Provide the [x, y] coordinate of the cell's center where the given text is located.  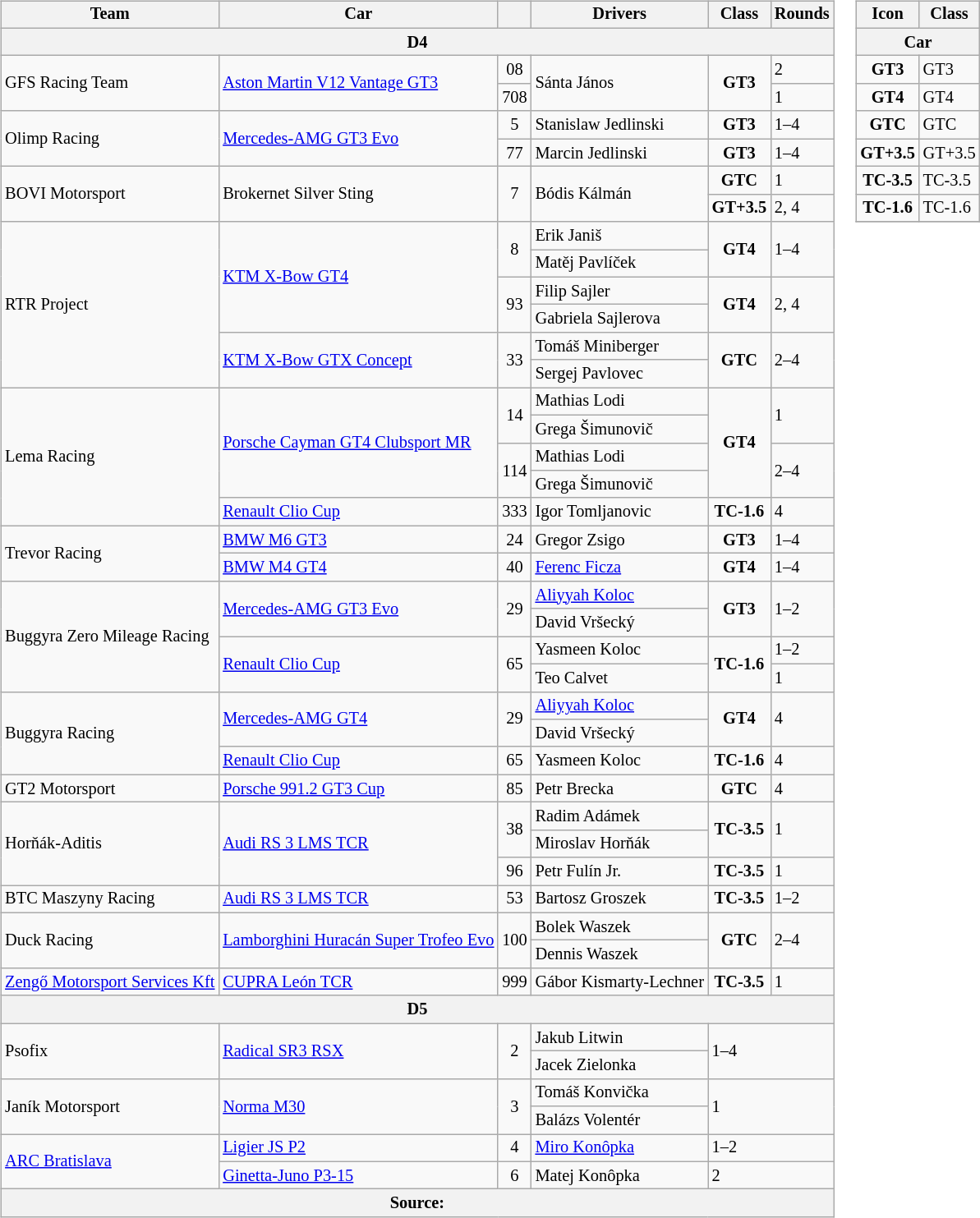
33 [514, 360]
Mercedes-AMG GT4 [358, 719]
Teo Calvet [619, 678]
ARC Bratislava [110, 1161]
Lema Racing [110, 457]
BMW M6 GT3 [358, 540]
5 [514, 125]
3 [514, 1105]
Lamborghini Huracán Super Trofeo Evo [358, 940]
Ferenc Ficza [619, 568]
GT2 Motorsport [110, 788]
Buggyra Racing [110, 733]
Rounds [802, 15]
Igor Tomljanovic [619, 512]
Aston Martin V12 Vantage GT3 [358, 84]
77 [514, 153]
8 [514, 250]
Sergej Pavlovec [619, 374]
Petr Brecka [619, 788]
Ginetta-Juno P3-15 [358, 1175]
40 [514, 568]
Porsche 991.2 GT3 Cup [358, 788]
333 [514, 512]
RTR Project [110, 305]
999 [514, 982]
14 [514, 416]
Filip Sajler [619, 291]
Psofix [110, 1051]
Icon [887, 15]
85 [514, 788]
Dennis Waszek [619, 954]
Source: [417, 1203]
Radim Adámek [619, 816]
Jacek Zielonka [619, 1065]
BTC Maszyny Racing [110, 899]
114 [514, 470]
Gregor Zsigo [619, 540]
93 [514, 304]
Team [110, 15]
KTM X-Bow GTX Concept [358, 360]
6 [514, 1175]
38 [514, 830]
Sánta János [619, 84]
KTM X-Bow GT4 [358, 278]
Tomáš Miniberger [619, 347]
Erik Janiš [619, 236]
D5 [417, 1009]
Stanislaw Jedlinski [619, 125]
Gábor Kismarty-Lechner [619, 982]
Buggyra Zero Mileage Racing [110, 636]
08 [514, 70]
24 [514, 540]
Matěj Pavlíček [619, 264]
Horňák-Aditis [110, 844]
96 [514, 871]
Bartosz Groszek [619, 899]
Radical SR3 RSX [358, 1051]
Zengő Motorsport Services Kft [110, 982]
Bolek Waszek [619, 926]
Porsche Cayman GT4 Clubsport MR [358, 444]
BOVI Motorsport [110, 194]
CUPRA León TCR [358, 982]
Miro Konôpka [619, 1148]
D4 [417, 42]
GFS Racing Team [110, 84]
53 [514, 899]
Olimp Racing [110, 138]
Brokernet Silver Sting [358, 194]
Miroslav Horňák [619, 843]
Marcin Jedlinski [619, 153]
Norma M30 [358, 1105]
708 [514, 98]
Jakub Litwin [619, 1037]
Petr Fulín Jr. [619, 871]
Drivers [619, 15]
Balázs Volentér [619, 1120]
Janík Motorsport [110, 1105]
BMW M4 GT4 [358, 568]
Ligier JS P2 [358, 1148]
Matej Konôpka [619, 1175]
Tomáš Konvička [619, 1092]
Trevor Racing [110, 554]
Bódis Kálmán [619, 194]
Gabriela Sajlerova [619, 319]
100 [514, 940]
Duck Racing [110, 940]
7 [514, 194]
